Find where the given text appears and provide that cell's center as (X, Y) coordinate. 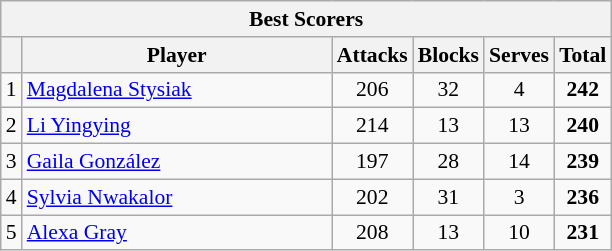
Alexa Gray (177, 233)
Serves (519, 55)
32 (448, 90)
Li Yingying (177, 126)
2 (12, 126)
Gaila González (177, 162)
206 (372, 90)
Blocks (448, 55)
Attacks (372, 55)
10 (519, 233)
Sylvia Nwakalor (177, 197)
240 (582, 126)
Best Scorers (306, 19)
28 (448, 162)
202 (372, 197)
214 (372, 126)
Player (177, 55)
Magdalena Stysiak (177, 90)
14 (519, 162)
208 (372, 233)
Total (582, 55)
242 (582, 90)
197 (372, 162)
5 (12, 233)
231 (582, 233)
236 (582, 197)
239 (582, 162)
1 (12, 90)
31 (448, 197)
